Extract the (x, y) coordinate from the center of the cell holding the provided text.  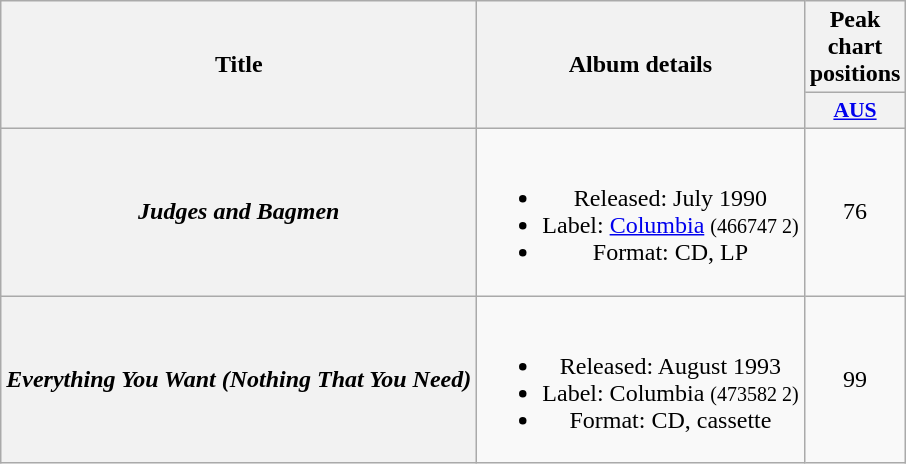
Released: July 1990Label: Columbia (466747 2)Format: CD, LP (640, 212)
76 (855, 212)
Everything You Want (Nothing That You Need) (239, 380)
Released: August 1993Label: Columbia (473582 2)Format: CD, cassette (640, 380)
Title (239, 65)
Judges and Bagmen (239, 212)
Peak chart positions (855, 47)
99 (855, 380)
AUS (855, 111)
Album details (640, 65)
